Determine the (X, Y) coordinate at the center of the cell enclosing the given text.  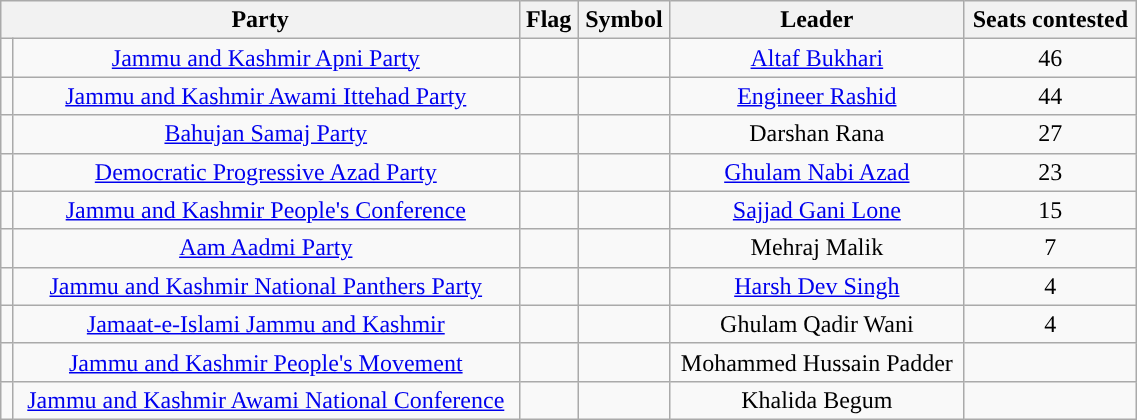
Jammu and Kashmir Awami Ittehad Party (266, 96)
Mohammed Hussain Padder (817, 362)
Symbol (624, 20)
Harsh Dev Singh (817, 286)
Aam Aadmi Party (266, 248)
Ghulam Nabi Azad (817, 172)
27 (1050, 134)
Khalida Begum (817, 400)
15 (1050, 210)
Ghulam Qadir Wani (817, 324)
Mehraj Malik (817, 248)
Jammu and Kashmir People's Movement (266, 362)
Darshan Rana (817, 134)
46 (1050, 58)
Democratic Progressive Azad Party (266, 172)
Jamaat-e-Islami Jammu and Kashmir (266, 324)
Jammu and Kashmir People's Conference (266, 210)
7 (1050, 248)
23 (1050, 172)
Altaf Bukhari (817, 58)
Flag (548, 20)
Jammu and Kashmir National Panthers Party (266, 286)
Engineer Rashid (817, 96)
Sajjad Gani Lone (817, 210)
Leader (817, 20)
Party (260, 20)
Jammu and Kashmir Awami National Conference (266, 400)
44 (1050, 96)
Seats contested (1050, 20)
Jammu and Kashmir Apni Party (266, 58)
Bahujan Samaj Party (266, 134)
